Search for the cell housing the specified text and yield its [X, Y] center coordinate. 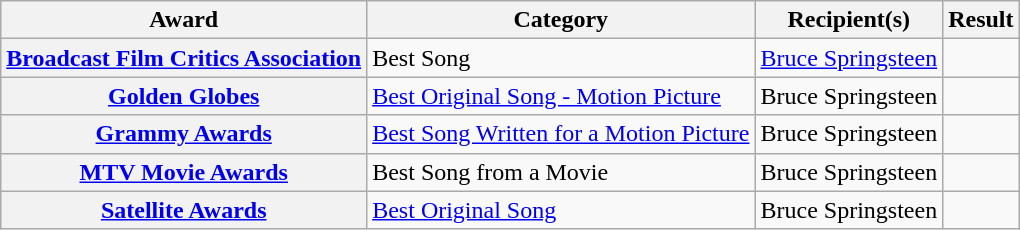
MTV Movie Awards [184, 172]
Best Song from a Movie [561, 172]
Broadcast Film Critics Association [184, 58]
Golden Globes [184, 96]
Best Original Song - Motion Picture [561, 96]
Grammy Awards [184, 134]
Best Song Written for a Motion Picture [561, 134]
Best Original Song [561, 210]
Result [981, 20]
Category [561, 20]
Best Song [561, 58]
Award [184, 20]
Satellite Awards [184, 210]
Recipient(s) [849, 20]
